Search for the cell housing the specified text and yield its [X, Y] center coordinate. 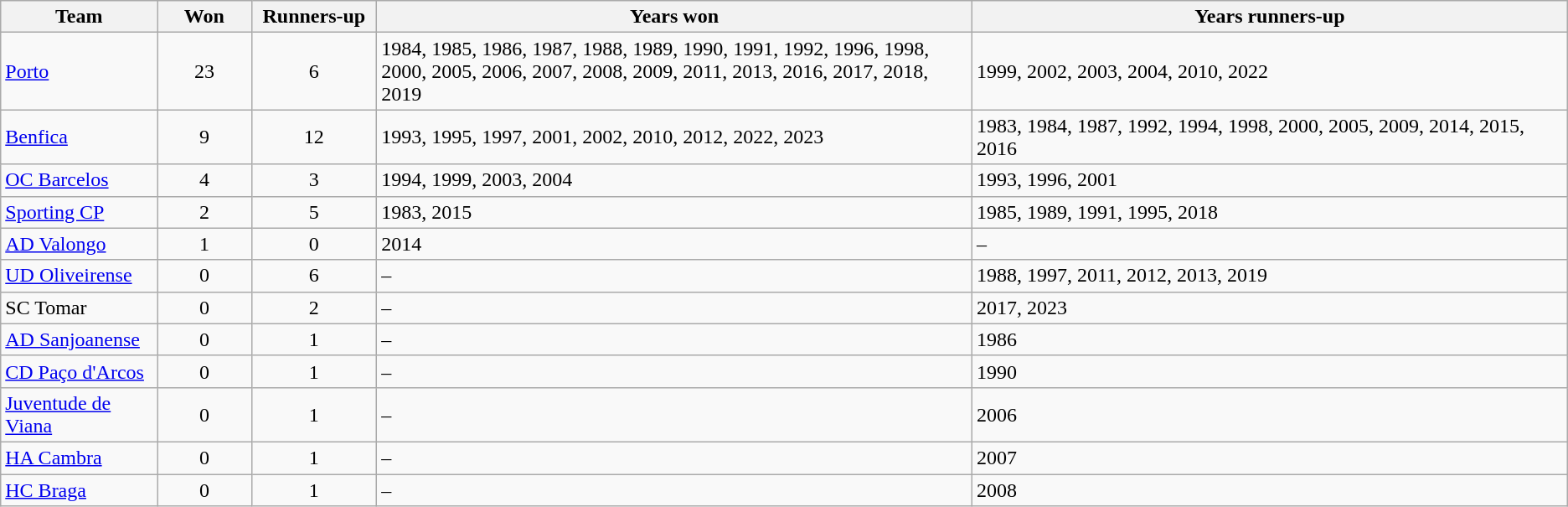
HC Braga [79, 490]
2006 [1270, 414]
23 [204, 71]
AD Valongo [79, 244]
Team [79, 17]
HA Cambra [79, 458]
Years runners-up [1270, 17]
1983, 2015 [675, 212]
1990 [1270, 371]
9 [204, 137]
Porto [79, 71]
12 [314, 137]
1985, 1989, 1991, 1995, 2018 [1270, 212]
4 [204, 180]
5 [314, 212]
1999, 2002, 2003, 2004, 2010, 2022 [1270, 71]
CD Paço d'Arcos [79, 371]
UD Oliveirense [79, 276]
1984, 1985, 1986, 1987, 1988, 1989, 1990, 1991, 1992, 1996, 1998, 2000, 2005, 2006, 2007, 2008, 2009, 2011, 2013, 2016, 2017, 2018, 2019 [675, 71]
2007 [1270, 458]
1994, 1999, 2003, 2004 [675, 180]
SC Tomar [79, 308]
2008 [1270, 490]
Won [204, 17]
2017, 2023 [1270, 308]
1988, 1997, 2011, 2012, 2013, 2019 [1270, 276]
2014 [675, 244]
1993, 1996, 2001 [1270, 180]
Runners-up [314, 17]
Years won [675, 17]
1993, 1995, 1997, 2001, 2002, 2010, 2012, 2022, 2023 [675, 137]
1983, 1984, 1987, 1992, 1994, 1998, 2000, 2005, 2009, 2014, 2015, 2016 [1270, 137]
1986 [1270, 339]
OC Barcelos [79, 180]
AD Sanjoanense [79, 339]
Sporting CP [79, 212]
Juventude de Viana [79, 414]
3 [314, 180]
Benfica [79, 137]
